Detect which cell encompasses the target text, then output its [x, y] center coordinate. 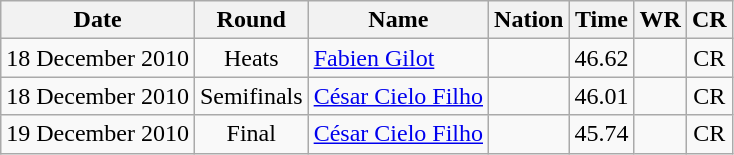
Fabien Gilot [398, 58]
Semifinals [251, 96]
WR [660, 20]
Time [602, 20]
46.62 [602, 58]
45.74 [602, 134]
Final [251, 134]
Name [398, 20]
Date [98, 20]
Round [251, 20]
19 December 2010 [98, 134]
46.01 [602, 96]
Heats [251, 58]
Nation [529, 20]
